Pinpoint the cell where the given text exists, returning its (X, Y) midpoint coordinate. 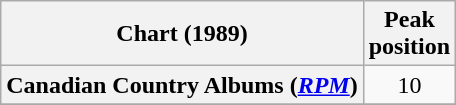
Canadian Country Albums (RPM) (182, 85)
Peak position (409, 34)
Chart (1989) (182, 34)
10 (409, 85)
